For the text-containing cell, return its midpoint in (X, Y) coordinate format. 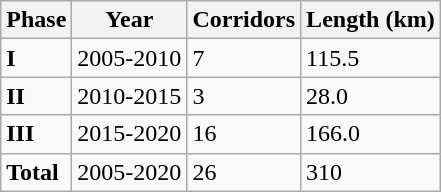
2010-2015 (130, 96)
3 (244, 96)
166.0 (371, 134)
I (36, 58)
Total (36, 172)
II (36, 96)
16 (244, 134)
26 (244, 172)
2015-2020 (130, 134)
Length (km) (371, 20)
7 (244, 58)
2005-2020 (130, 172)
28.0 (371, 96)
III (36, 134)
Year (130, 20)
2005-2010 (130, 58)
310 (371, 172)
115.5 (371, 58)
Phase (36, 20)
Corridors (244, 20)
